Capture the cell that displays the provided text and extract its (X, Y) central coordinate. 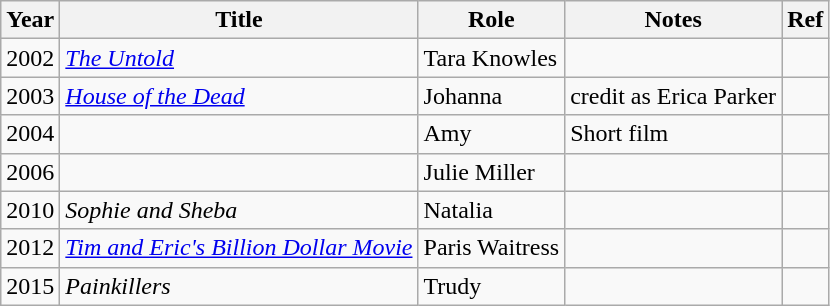
House of the Dead (239, 96)
Julie Miller (492, 172)
Tim and Eric's Billion Dollar Movie (239, 248)
Role (492, 20)
Tara Knowles (492, 58)
Ref (806, 20)
Natalia (492, 210)
Sophie and Sheba (239, 210)
Painkillers (239, 286)
Year (30, 20)
credit as Erica Parker (674, 96)
Amy (492, 134)
2006 (30, 172)
2003 (30, 96)
The Untold (239, 58)
Title (239, 20)
Paris Waitress (492, 248)
2002 (30, 58)
2004 (30, 134)
Notes (674, 20)
2012 (30, 248)
Johanna (492, 96)
Short film (674, 134)
Trudy (492, 286)
2010 (30, 210)
2015 (30, 286)
